Provide the [X, Y] coordinate of the cell's center where the given text is located.  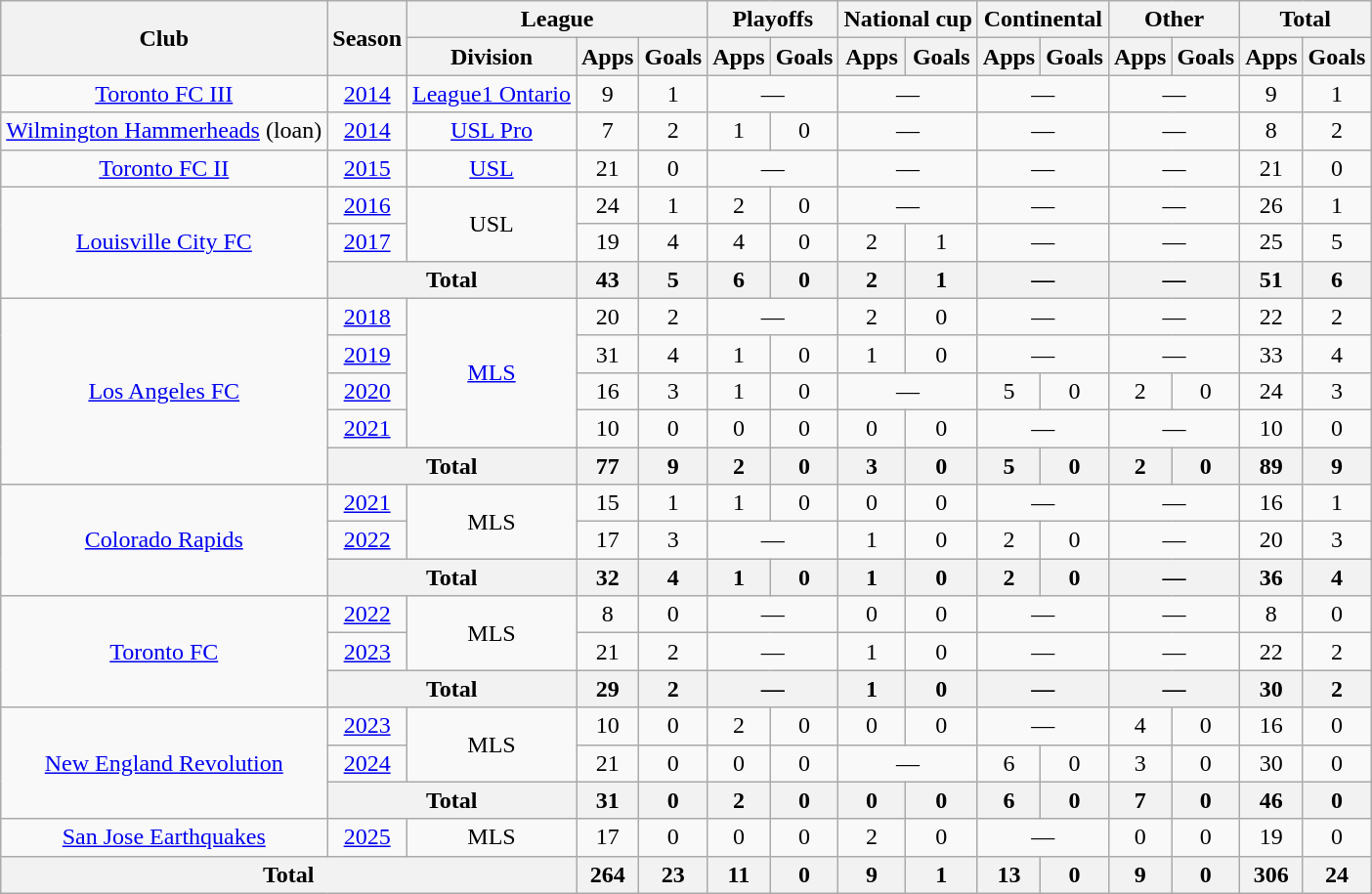
Division [493, 57]
2017 [367, 242]
USL Pro [493, 131]
29 [608, 689]
League [557, 20]
National cup [908, 20]
13 [1008, 874]
77 [608, 466]
2024 [367, 763]
Louisville City FC [164, 242]
Other [1174, 20]
46 [1271, 800]
51 [1271, 279]
15 [608, 503]
Colorado Rapids [164, 540]
Playoffs [773, 20]
11 [739, 874]
33 [1271, 354]
36 [1271, 577]
New England Revolution [164, 763]
Wilmington Hammerheads (loan) [164, 131]
Toronto FC II [164, 168]
26 [1271, 205]
League1 Ontario [493, 94]
25 [1271, 242]
2025 [367, 837]
Toronto FC III [164, 94]
306 [1271, 874]
Club [164, 38]
2016 [367, 205]
23 [673, 874]
Toronto FC [164, 652]
Season [367, 38]
2020 [367, 391]
2015 [367, 168]
2019 [367, 354]
San Jose Earthquakes [164, 837]
32 [608, 577]
43 [608, 279]
264 [608, 874]
Los Angeles FC [164, 391]
Continental [1043, 20]
89 [1271, 466]
2018 [367, 317]
